Extract the [X, Y] coordinate from the center of the cell holding the provided text.  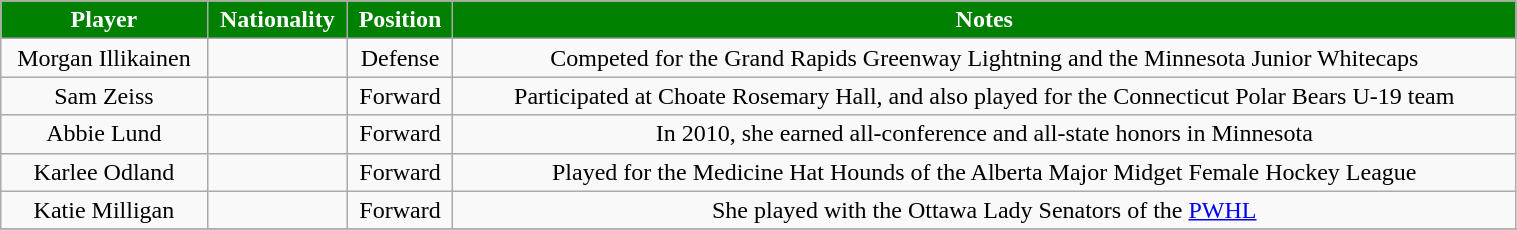
Competed for the Grand Rapids Greenway Lightning and the Minnesota Junior Whitecaps [984, 58]
Player [104, 20]
Karlee Odland [104, 172]
In 2010, she earned all-conference and all-state honors in Minnesota [984, 134]
She played with the Ottawa Lady Senators of the PWHL [984, 210]
Participated at Choate Rosemary Hall, and also played for the Connecticut Polar Bears U-19 team [984, 96]
Morgan Illikainen [104, 58]
Defense [400, 58]
Abbie Lund [104, 134]
Position [400, 20]
Nationality [278, 20]
Sam Zeiss [104, 96]
Katie Milligan [104, 210]
Played for the Medicine Hat Hounds of the Alberta Major Midget Female Hockey League [984, 172]
Notes [984, 20]
